Detect which cell encompasses the target text, then output its [x, y] center coordinate. 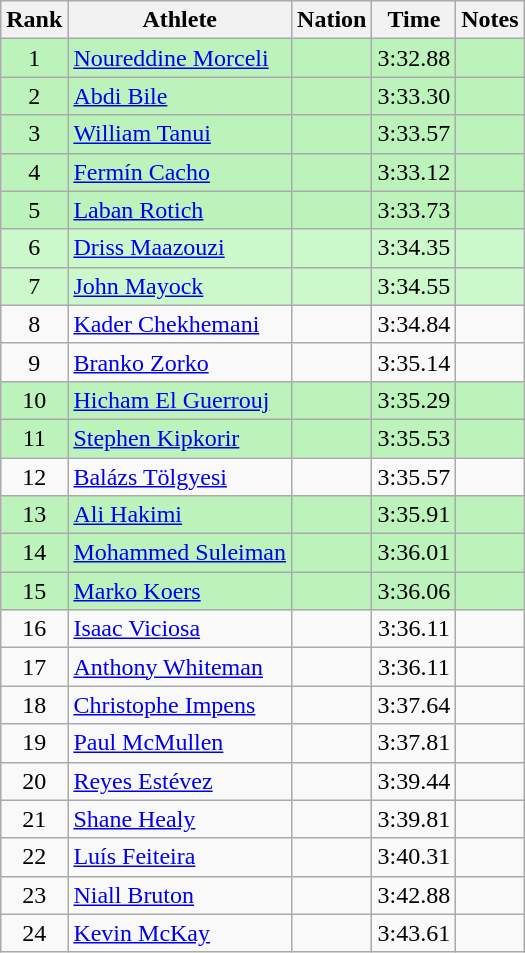
Branko Zorko [180, 362]
Mohammed Suleiman [180, 553]
3:39.81 [414, 819]
3:33.12 [414, 172]
John Mayock [180, 286]
4 [34, 172]
24 [34, 933]
11 [34, 438]
3:33.57 [414, 134]
3:43.61 [414, 933]
Driss Maazouzi [180, 248]
Noureddine Morceli [180, 58]
Kader Chekhemani [180, 324]
1 [34, 58]
Fermín Cacho [180, 172]
14 [34, 553]
7 [34, 286]
3:35.53 [414, 438]
16 [34, 629]
12 [34, 477]
Abdi Bile [180, 96]
Ali Hakimi [180, 515]
3:34.55 [414, 286]
3:34.84 [414, 324]
22 [34, 857]
21 [34, 819]
5 [34, 210]
6 [34, 248]
Christophe Impens [180, 705]
Anthony Whiteman [180, 667]
13 [34, 515]
3:37.81 [414, 743]
2 [34, 96]
Marko Koers [180, 591]
3:32.88 [414, 58]
3:33.30 [414, 96]
Hicham El Guerrouj [180, 400]
Shane Healy [180, 819]
19 [34, 743]
Laban Rotich [180, 210]
3:40.31 [414, 857]
3:35.14 [414, 362]
3:36.01 [414, 553]
15 [34, 591]
Paul McMullen [180, 743]
18 [34, 705]
Kevin McKay [180, 933]
17 [34, 667]
9 [34, 362]
Stephen Kipkorir [180, 438]
3:34.35 [414, 248]
3:37.64 [414, 705]
Isaac Viciosa [180, 629]
Time [414, 20]
3 [34, 134]
Balázs Tölgyesi [180, 477]
8 [34, 324]
3:35.29 [414, 400]
3:35.91 [414, 515]
10 [34, 400]
3:35.57 [414, 477]
Nation [332, 20]
William Tanui [180, 134]
Reyes Estévez [180, 781]
Rank [34, 20]
20 [34, 781]
Luís Feiteira [180, 857]
Notes [490, 20]
3:42.88 [414, 895]
3:36.06 [414, 591]
Athlete [180, 20]
3:33.73 [414, 210]
3:39.44 [414, 781]
23 [34, 895]
Niall Bruton [180, 895]
